Determine the (X, Y) coordinate at the center of the cell enclosing the given text.  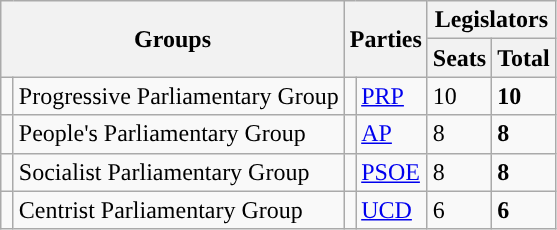
People's Parliamentary Group (178, 134)
Progressive Parliamentary Group (178, 96)
PRP (392, 96)
Parties (386, 39)
Groups (173, 39)
UCD (392, 210)
Legislators (491, 20)
Centrist Parliamentary Group (178, 210)
PSOE (392, 172)
Socialist Parliamentary Group (178, 172)
Total (524, 58)
Seats (459, 58)
AP (392, 134)
